Detect which cell encompasses the target text, then output its (X, Y) center coordinate. 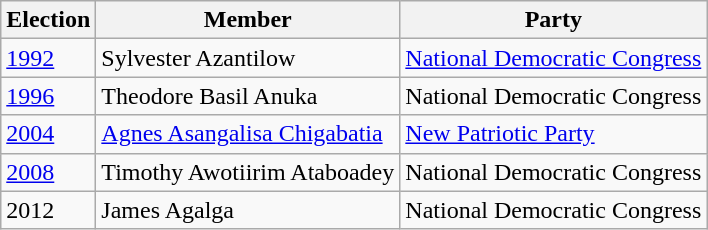
2008 (48, 172)
Theodore Basil Anuka (248, 96)
1996 (48, 96)
Timothy Awotiirim Ataboadey (248, 172)
Election (48, 20)
2004 (48, 134)
New Patriotic Party (554, 134)
James Agalga (248, 210)
1992 (48, 58)
Party (554, 20)
2012 (48, 210)
Agnes Asangalisa Chigabatia (248, 134)
Member (248, 20)
Sylvester Azantilow (248, 58)
